Find where the given text appears and provide that cell's center as [x, y] coordinate. 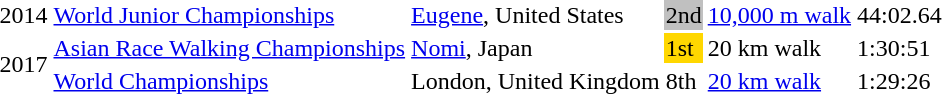
Nomi, Japan [536, 48]
Eugene, United States [536, 15]
20 km walk [779, 48]
2nd [684, 15]
1st [684, 48]
Asian Race Walking Championships [230, 48]
World Junior Championships [230, 15]
10,000 m walk [779, 15]
